Return the (X, Y) coordinate for the center point of the cell that contains the specified text.  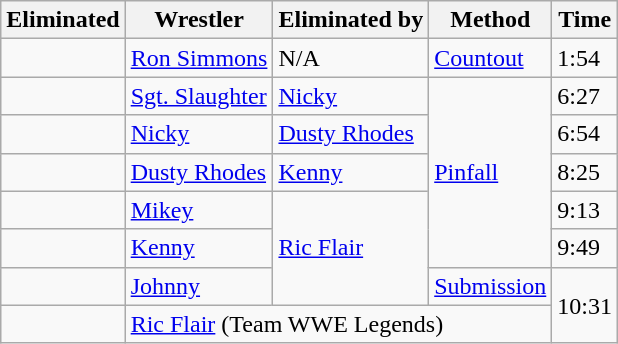
Ric Flair (351, 248)
Method (490, 20)
Ron Simmons (199, 58)
Mikey (199, 210)
9:49 (585, 248)
6:27 (585, 96)
Wrestler (199, 20)
Johnny (199, 286)
Pinfall (490, 172)
1:54 (585, 58)
Submission (490, 286)
9:13 (585, 210)
10:31 (585, 305)
Eliminated (63, 20)
Ric Flair (Team WWE Legends) (338, 324)
Sgt. Slaughter (199, 96)
Time (585, 20)
Eliminated by (351, 20)
6:54 (585, 134)
Countout (490, 58)
N/A (351, 58)
8:25 (585, 172)
